Find where the given text appears and provide that cell's center as [x, y] coordinate. 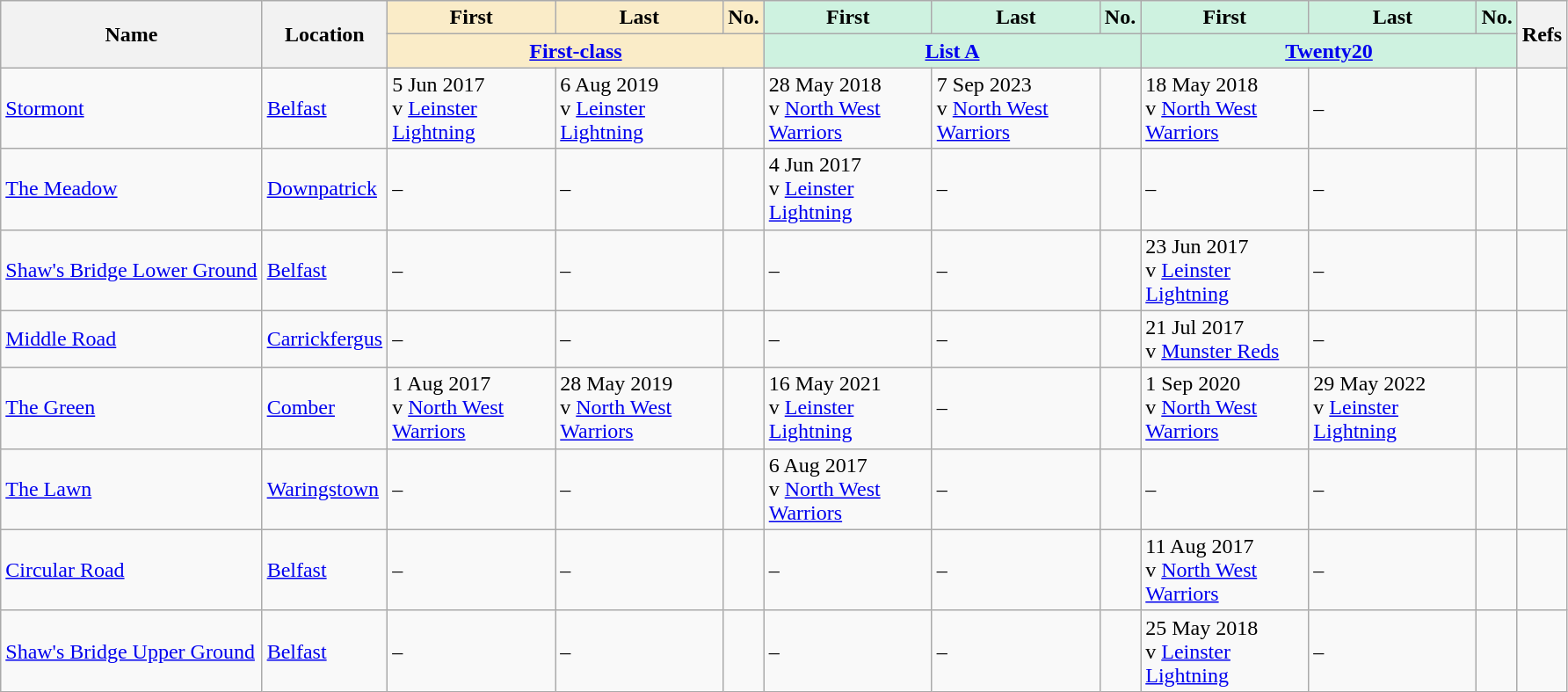
29 May 2022v Leinster Lightning [1392, 408]
Circular Road [132, 570]
First-class [577, 51]
Refs [1542, 34]
Downpatrick [325, 189]
28 May 2018v North West Warriors [847, 108]
Stormont [132, 108]
Name [132, 34]
Shaw's Bridge Lower Ground [132, 270]
The Green [132, 408]
The Meadow [132, 189]
1 Sep 2020v North West Warriors [1225, 408]
Shaw's Bridge Upper Ground [132, 651]
28 May 2019v North West Warriors [640, 408]
Comber [325, 408]
23 Jun 2017v Leinster Lightning [1225, 270]
5 Jun 2017v Leinster Lightning [471, 108]
Twenty20 [1329, 51]
4 Jun 2017v Leinster Lightning [847, 189]
The Lawn [132, 489]
Location [325, 34]
Carrickfergus [325, 339]
6 Aug 2017v North West Warriors [847, 489]
25 May 2018v Leinster Lightning [1225, 651]
18 May 2018v North West Warriors [1225, 108]
Waringstown [325, 489]
6 Aug 2019v Leinster Lightning [640, 108]
1 Aug 2017v North West Warriors [471, 408]
21 Jul 2017v Munster Reds [1225, 339]
7 Sep 2023v North West Warriors [1016, 108]
List A [953, 51]
Middle Road [132, 339]
11 Aug 2017v North West Warriors [1225, 570]
16 May 2021v Leinster Lightning [847, 408]
